Capture the cell that displays the provided text and extract its [X, Y] central coordinate. 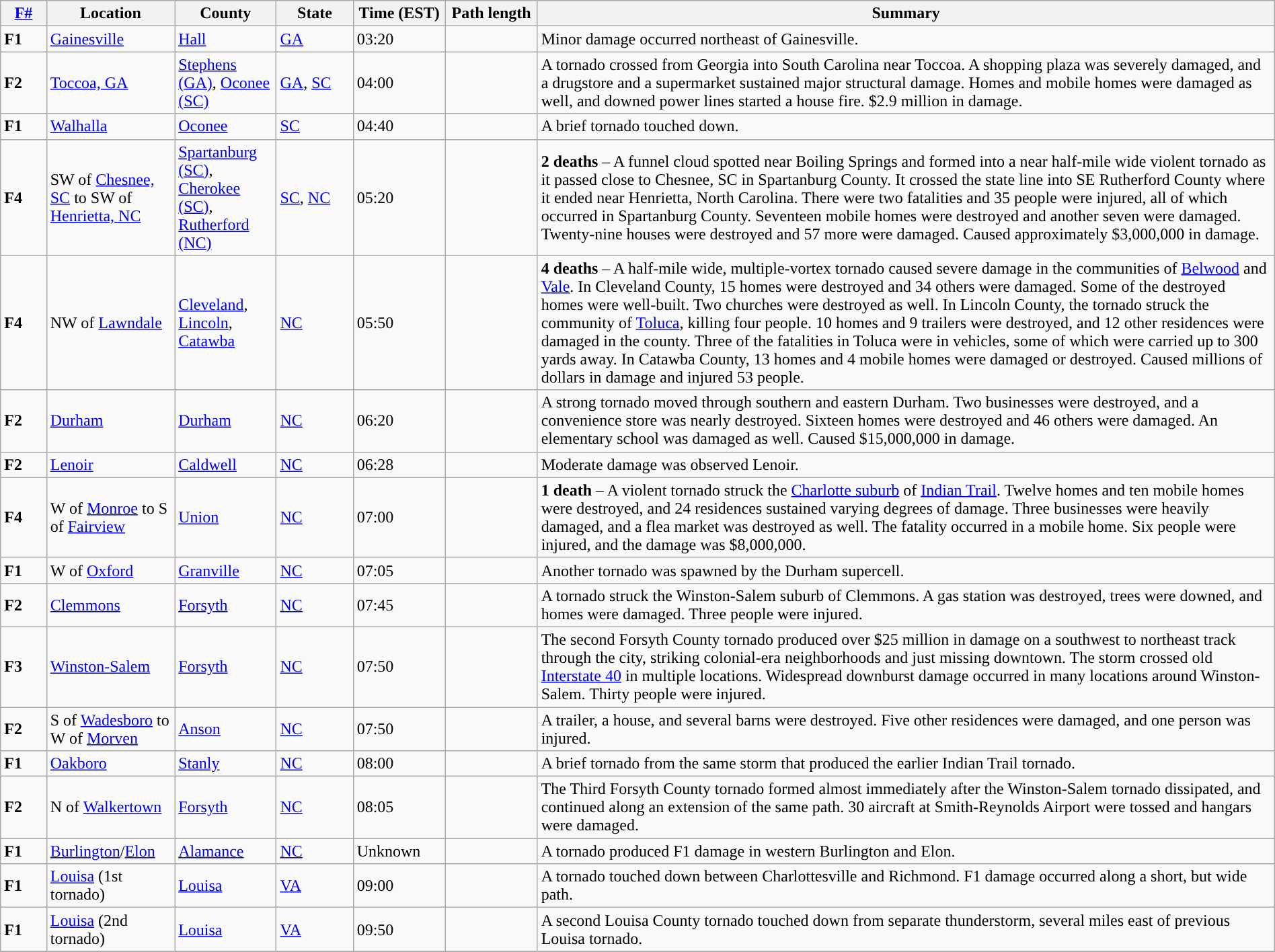
Union [226, 518]
Minor damage occurred northeast of Gainesville. [906, 39]
04:00 [399, 83]
Hall [226, 39]
Toccoa, GA [110, 83]
Oakboro [110, 764]
Path length [491, 13]
A trailer, a house, and several barns were destroyed. Five other residences were damaged, and one person was injured. [906, 729]
05:20 [399, 198]
A tornado produced F1 damage in western Burlington and Elon. [906, 851]
Moderate damage was observed Lenoir. [906, 465]
County [226, 13]
Clemmons [110, 605]
State [315, 13]
07:00 [399, 518]
08:05 [399, 807]
Anson [226, 729]
07:45 [399, 605]
Unknown [399, 851]
06:28 [399, 465]
Louisa (2nd tornado) [110, 929]
Location [110, 13]
Walhalla [110, 126]
Winston-Salem [110, 667]
Stanly [226, 764]
A brief tornado touched down. [906, 126]
SW of Chesnee, SC to SW of Henrietta, NC [110, 198]
A brief tornado from the same storm that produced the earlier Indian Trail tornado. [906, 764]
Granville [226, 570]
Lenoir [110, 465]
05:50 [399, 323]
GA [315, 39]
GA, SC [315, 83]
Summary [906, 13]
Stephens (GA), Oconee (SC) [226, 83]
Spartanburg (SC), Cherokee (SC), Rutherford (NC) [226, 198]
Another tornado was spawned by the Durham supercell. [906, 570]
07:05 [399, 570]
Louisa (1st tornado) [110, 886]
N of Walkertown [110, 807]
04:40 [399, 126]
W of Oxford [110, 570]
Alamance [226, 851]
Cleveland, Lincoln, Catawba [226, 323]
09:00 [399, 886]
09:50 [399, 929]
A tornado touched down between Charlottesville and Richmond. F1 damage occurred along a short, but wide path. [906, 886]
Gainesville [110, 39]
S of Wadesboro to W of Morven [110, 729]
Burlington/Elon [110, 851]
Time (EST) [399, 13]
06:20 [399, 421]
F3 [24, 667]
F# [24, 13]
W of Monroe to S of Fairview [110, 518]
03:20 [399, 39]
A second Louisa County tornado touched down from separate thunderstorm, several miles east of previous Louisa tornado. [906, 929]
Oconee [226, 126]
SC, NC [315, 198]
NW of Lawndale [110, 323]
SC [315, 126]
Caldwell [226, 465]
08:00 [399, 764]
